Find where the given text appears and provide that cell's center as (x, y) coordinate. 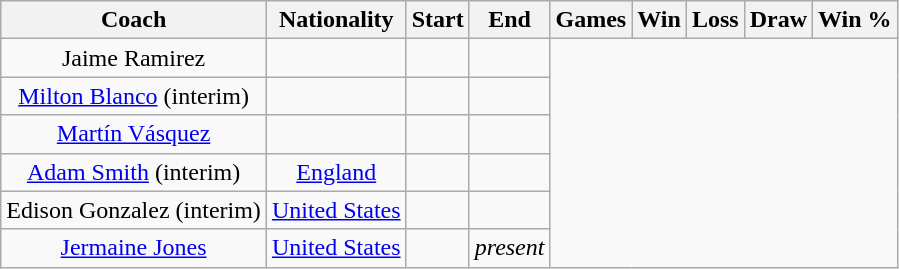
Win (660, 20)
End (510, 20)
Milton Blanco (interim) (134, 96)
Games (591, 20)
present (510, 248)
Loss (715, 20)
Martín Vásquez (134, 134)
Draw (778, 20)
Jaime Ramirez (134, 58)
England (336, 172)
Edison Gonzalez (interim) (134, 210)
Start (438, 20)
Adam Smith (interim) (134, 172)
Win % (856, 20)
Jermaine Jones (134, 248)
Nationality (336, 20)
Coach (134, 20)
